Find where the given text appears and provide that cell's center as (X, Y) coordinate. 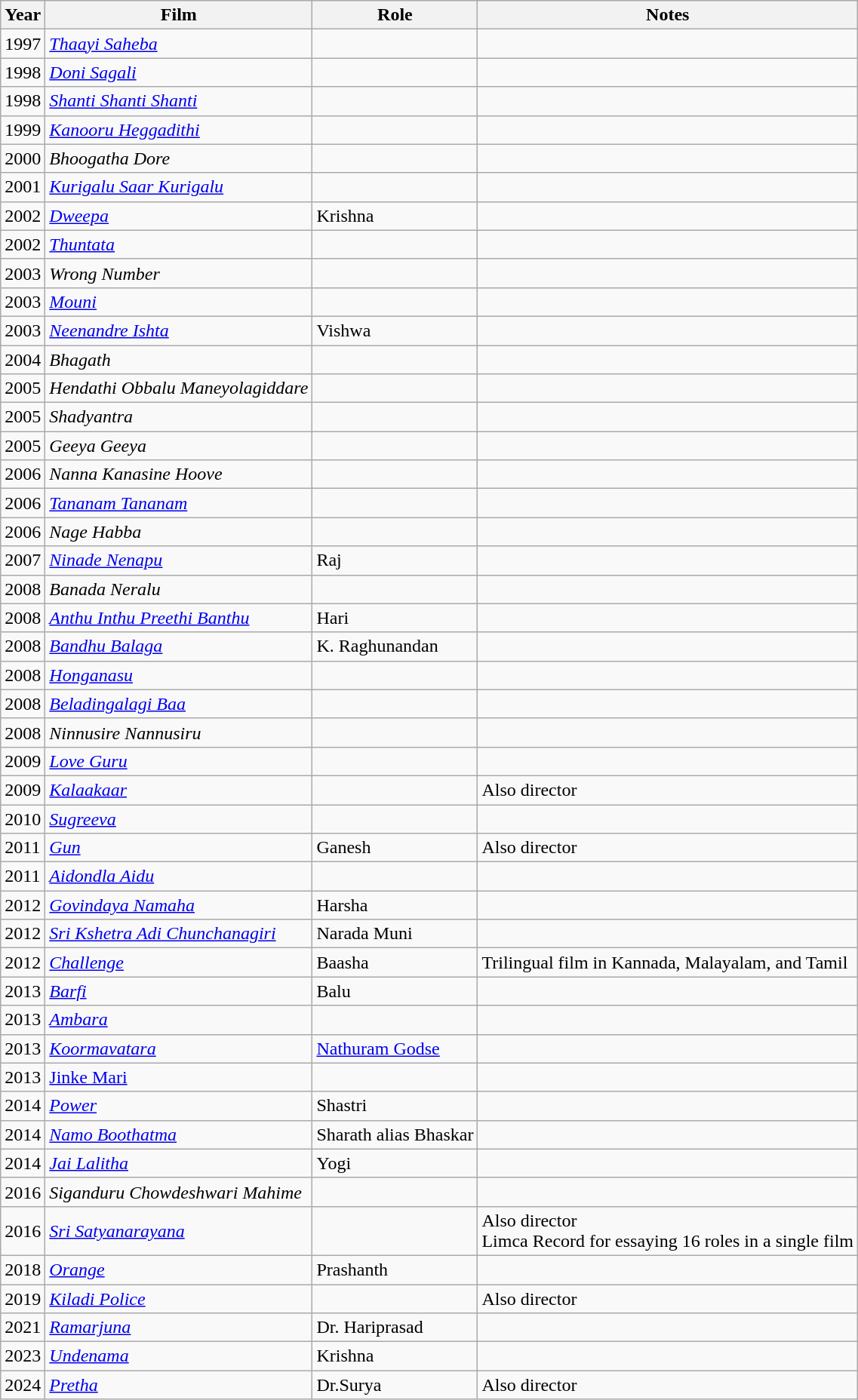
Aidondla Aidu (179, 877)
2019 (23, 1298)
Doni Sagali (179, 72)
Nanna Kanasine Hoove (179, 474)
Dr.Surya (395, 1385)
2010 (23, 818)
Jinke Mari (179, 1077)
Hari (395, 618)
Kalaakaar (179, 790)
Ninade Nenapu (179, 560)
Tananam Tananam (179, 503)
Shastri (395, 1106)
Vishwa (395, 330)
Bhoogatha Dore (179, 158)
2023 (23, 1356)
Koormavatara (179, 1048)
2001 (23, 187)
Also directorLimca Record for essaying 16 roles in a single film (668, 1231)
Challenge (179, 962)
Dweepa (179, 216)
Pretha (179, 1385)
Anthu Inthu Preethi Banthu (179, 618)
Namo Boothatma (179, 1134)
Kiladi Police (179, 1298)
Shadyantra (179, 417)
1999 (23, 130)
Love Guru (179, 761)
Mouni (179, 302)
Ninnusire Nannusiru (179, 732)
Thaayi Saheba (179, 44)
Undenama (179, 1356)
Ganesh (395, 848)
Barfi (179, 991)
Jai Lalitha (179, 1163)
Raj (395, 560)
2000 (23, 158)
Bhagath (179, 360)
Sugreeva (179, 818)
Nathuram Godse (395, 1048)
Shanti Shanti Shanti (179, 101)
Yogi (395, 1163)
Balu (395, 991)
Harsha (395, 905)
Govindaya Namaha (179, 905)
Dr. Hariprasad (395, 1328)
2018 (23, 1270)
Kanooru Heggadithi (179, 130)
1997 (23, 44)
Wrong Number (179, 273)
Honganasu (179, 675)
2007 (23, 560)
2024 (23, 1385)
Role (395, 15)
Sri Kshetra Adi Chunchanagiri (179, 934)
Geeya Geeya (179, 446)
Bandhu Balaga (179, 646)
2021 (23, 1328)
Banada Neralu (179, 589)
Kurigalu Saar Kurigalu (179, 187)
Notes (668, 15)
Narada Muni (395, 934)
Beladingalagi Baa (179, 704)
Thuntata (179, 244)
Nage Habba (179, 532)
Orange (179, 1270)
Sri Satyanarayana (179, 1231)
2004 (23, 360)
Hendathi Obbalu Maneyolagiddare (179, 388)
K. Raghunandan (395, 646)
Neenandre Ishta (179, 330)
Gun (179, 848)
Power (179, 1106)
Ramarjuna (179, 1328)
Sharath alias Bhaskar (395, 1134)
Film (179, 15)
Year (23, 15)
Ambara (179, 1020)
Prashanth (395, 1270)
Siganduru Chowdeshwari Mahime (179, 1192)
Baasha (395, 962)
Trilingual film in Kannada, Malayalam, and Tamil (668, 962)
